Identify which cell holds the provided text, then report its (X, Y) central coordinate. 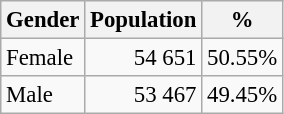
% (242, 20)
54 651 (144, 58)
50.55% (242, 58)
Population (144, 20)
49.45% (242, 95)
53 467 (144, 95)
Male (43, 95)
Gender (43, 20)
Female (43, 58)
